Detect which cell encompasses the target text, then output its [x, y] center coordinate. 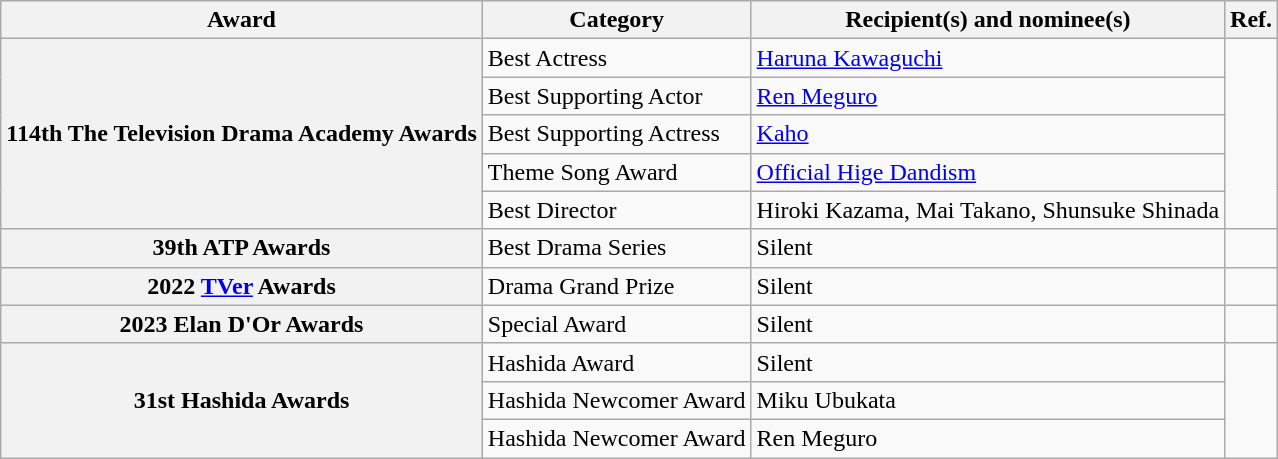
Hashida Award [616, 362]
Special Award [616, 324]
Ref. [1252, 20]
2023 Elan D'Or Awards [242, 324]
Best Drama Series [616, 248]
Theme Song Award [616, 172]
Haruna Kawaguchi [988, 58]
31st Hashida Awards [242, 400]
Hiroki Kazama, Mai Takano, Shunsuke Shinada [988, 210]
Kaho [988, 134]
Best Supporting Actress [616, 134]
Drama Grand Prize [616, 286]
Category [616, 20]
Best Director [616, 210]
39th ATP Awards [242, 248]
Recipient(s) and nominee(s) [988, 20]
114th The Television Drama Academy Awards [242, 134]
Award [242, 20]
2022 TVer Awards [242, 286]
Official Hige Dandism [988, 172]
Best Supporting Actor [616, 96]
Miku Ubukata [988, 400]
Best Actress [616, 58]
